Identify which cell holds the provided text, then report its (x, y) central coordinate. 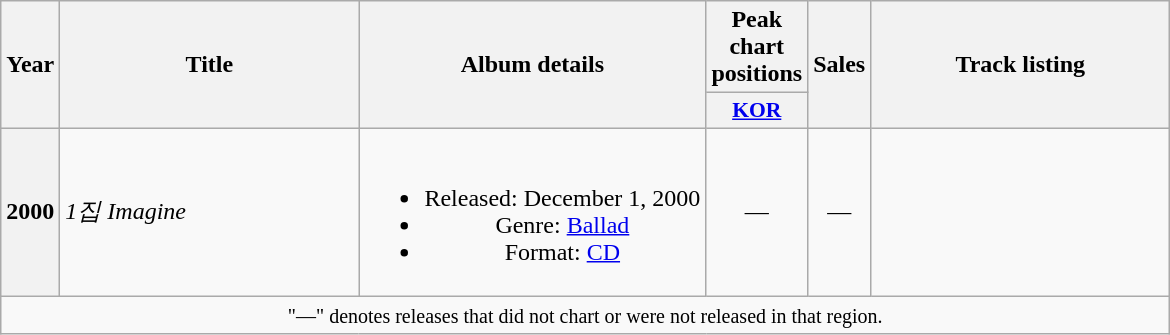
1집 Imagine (210, 212)
Released: December 1, 2000Genre: BalladFormat: CD (532, 212)
"—" denotes releases that did not chart or were not released in that region. (586, 315)
Year (30, 65)
Track listing (1020, 65)
Peak chartpositions (757, 47)
KOR (757, 111)
Album details (532, 65)
Sales (840, 65)
2000 (30, 212)
Title (210, 65)
